Return the [x, y] coordinate for the center point of the cell that contains the specified text.  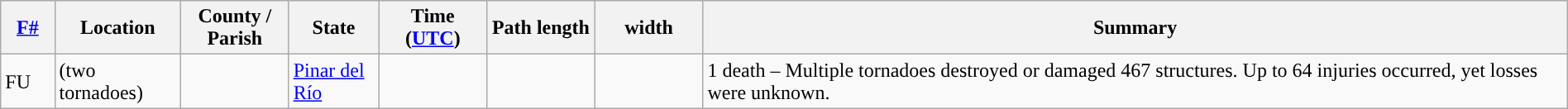
F# [28, 28]
Path length [541, 28]
Pinar del Río [334, 81]
State [334, 28]
County / Parish [235, 28]
width [648, 28]
Summary [1135, 28]
FU [28, 81]
Location [117, 28]
Time (UTC) [433, 28]
(two tornadoes) [117, 81]
1 death – Multiple tornadoes destroyed or damaged 467 structures. Up to 64 injuries occurred, yet losses were unknown. [1135, 81]
